Detect which cell encompasses the target text, then output its [x, y] center coordinate. 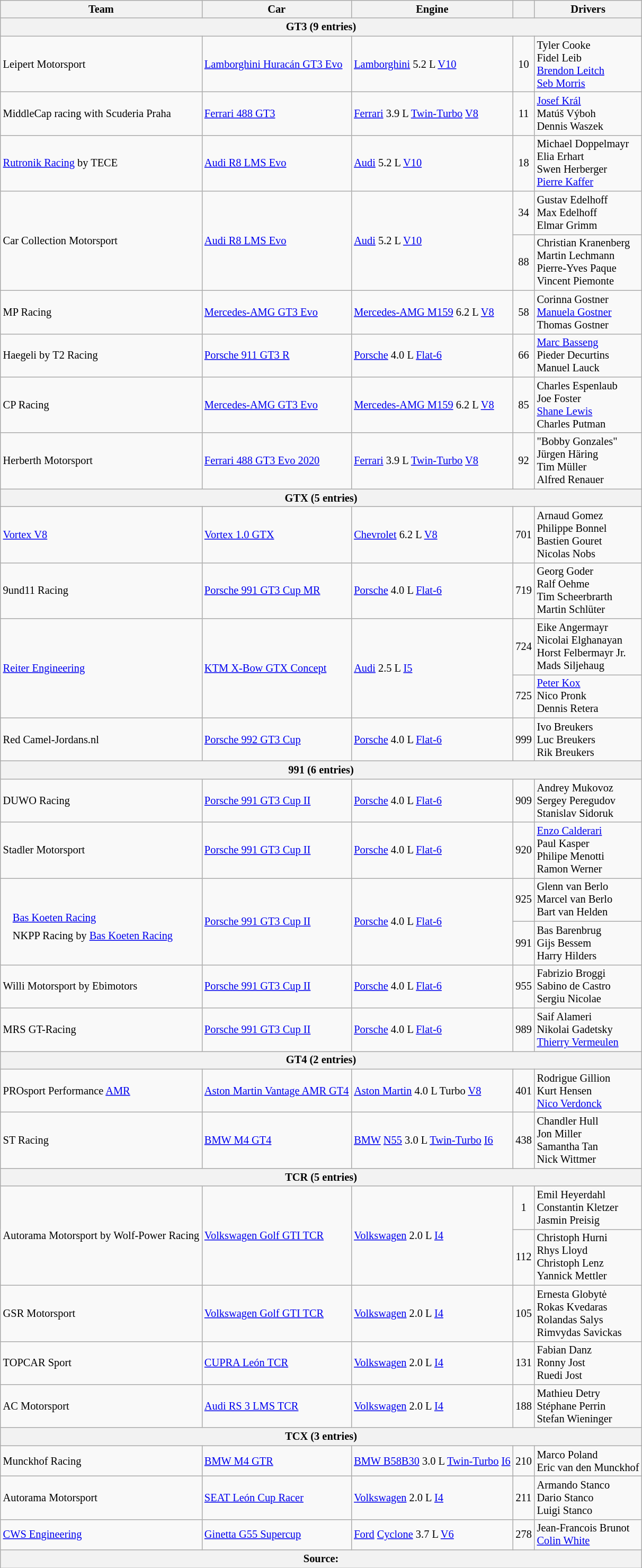
BMW M4 GT4 [277, 1140]
Marco Poland Eric van den Munckhof [588, 1461]
Chevrolet 6.2 L V8 [432, 534]
Vortex 1.0 GTX [277, 534]
Armando Stanco Dario Stanco Luigi Stanco [588, 1498]
Emil Heyerdahl Constantin Kletzer Jasmin Preisig [588, 1208]
KTM X-Bow GTX Concept [277, 669]
701 [523, 534]
Bas Koeten Racing NKPP Racing by Bas Koeten Racing [101, 921]
920 [523, 850]
Team [101, 9]
Georg Goder Ralf Oehme Tim Scheerbrarth Martin Schlüter [588, 591]
Peter Kox Nico Pronk Dennis Retera [588, 696]
Autorama Motorsport by Wolf-Power Racing [101, 1235]
18 [523, 163]
Michael Doppelmayr Elia Erhart Swen Herberger Pierre Kaffer [588, 163]
991 (6 entries) [321, 770]
Herberth Motorsport [101, 461]
Source: [321, 1559]
TCR (5 entries) [321, 1177]
Aston Martin 4.0 L Turbo V8 [432, 1091]
GSR Motorsport [101, 1313]
278 [523, 1535]
Drivers [588, 9]
Ivo Breukers Luc Breukers Rik Breukers [588, 740]
Gustav Edelhoff Max Edelhoff Elmar Grimm [588, 213]
Ford Cyclone 3.7 L V6 [432, 1535]
Rodrigue Gillion Kurt Hensen Nico Verdonck [588, 1091]
Marc Basseng Pieder Decurtins Manuel Lauck [588, 355]
Glenn van Berlo Marcel van Berlo Bart van Helden [588, 899]
GT3 (9 entries) [321, 27]
Munckhof Racing [101, 1461]
955 [523, 986]
92 [523, 461]
989 [523, 1029]
724 [523, 647]
BMW M4 GTR [277, 1461]
9und11 Racing [101, 591]
Car Collection Motorsport [101, 240]
Charles Espenlaub Joe Foster Shane Lewis Charles Putman [588, 405]
438 [523, 1140]
Fabrizio Broggi Sabino de Castro Sergiu Nicolae [588, 986]
Chandler Hull Jon Miller Samantha Tan Nick Wittmer [588, 1140]
MRS GT-Racing [101, 1029]
"Bobby Gonzales" Jürgen Häring Tim Müller Alfred Renauer [588, 461]
34 [523, 213]
Ernesta Globytė Rokas Kvedaras Rolandas Salys Rimvydas Savickas [588, 1313]
Lamborghini Huracán GT3 Evo [277, 64]
58 [523, 312]
Bas Barenbrug Gijs Bessem Harry Hilders [588, 943]
11 [523, 113]
401 [523, 1091]
MiddleCap racing with Scuderia Praha [101, 113]
Audi RS 3 LMS TCR [277, 1406]
TOPCAR Sport [101, 1363]
CUPRA León TCR [277, 1363]
211 [523, 1498]
AC Motorsport [101, 1406]
Rutronik Racing by TECE [101, 163]
Engine [432, 9]
Mathieu Detry Stéphane Perrin Stefan Wieninger [588, 1406]
TCX (3 entries) [321, 1437]
Red Camel-Jordans.nl [101, 740]
188 [523, 1406]
GT4 (2 entries) [321, 1060]
909 [523, 800]
Christian Kranenberg Martin Lechmann Pierre-Yves Paque Vincent Piemonte [588, 262]
Porsche 911 GT3 R [277, 355]
Porsche 992 GT3 Cup [277, 740]
105 [523, 1313]
Arnaud Gomez Philippe Bonnel Bastien Gouret Nicolas Nobs [588, 534]
999 [523, 740]
Fabian Danz Ronny Jost Ruedi Jost [588, 1363]
BMW B58B30 3.0 L Twin-Turbo I6 [432, 1461]
BMW N55 3.0 L Twin-Turbo I6 [432, 1140]
DUWO Racing [101, 800]
CWS Engineering [101, 1535]
85 [523, 405]
719 [523, 591]
Josef Král Matúš Výboh Dennis Waszek [588, 113]
210 [523, 1461]
112 [523, 1257]
Reiter Engineering [101, 669]
Lamborghini 5.2 L V10 [432, 64]
Vortex V8 [101, 534]
Ferrari 488 GT3 Evo 2020 [277, 461]
Porsche 991 GT3 Cup MR [277, 591]
66 [523, 355]
GTX (5 entries) [321, 498]
725 [523, 696]
88 [523, 262]
Bas Koeten Racing [93, 917]
Audi 2.5 L I5 [432, 669]
Stadler Motorsport [101, 850]
131 [523, 1363]
10 [523, 64]
ST Racing [101, 1140]
Enzo Calderari Paul Kasper Philipe Menotti Ramon Werner [588, 850]
MP Racing [101, 312]
Autorama Motorsport [101, 1498]
Ferrari 488 GT3 [277, 113]
Ginetta G55 Supercup [277, 1535]
Willi Motorsport by Ebimotors [101, 986]
Car [277, 9]
Christoph Hurni Rhys Lloyd Christoph Lenz Yannick Mettler [588, 1257]
Andrey Mukovoz Sergey Peregudov Stanislav Sidoruk [588, 800]
Leipert Motorsport [101, 64]
CP Racing [101, 405]
Haegeli by T2 Racing [101, 355]
991 [523, 943]
Jean-Francois Brunot Colin White [588, 1535]
SEAT León Cup Racer [277, 1498]
Tyler Cooke Fidel Leib Brendon Leitch Seb Morris [588, 64]
Eike Angermayr Nicolai Elghanayan Horst Felbermayr Jr. Mads Siljehaug [588, 647]
PROsport Performance AMR [101, 1091]
925 [523, 899]
1 [523, 1208]
Saif Alameri Nikolai Gadetsky Thierry Vermeulen [588, 1029]
Aston Martin Vantage AMR GT4 [277, 1091]
Corinna Gostner Manuela Gostner Thomas Gostner [588, 312]
NKPP Racing by Bas Koeten Racing [93, 936]
